Identify which cell holds the provided text, then report its [x, y] central coordinate. 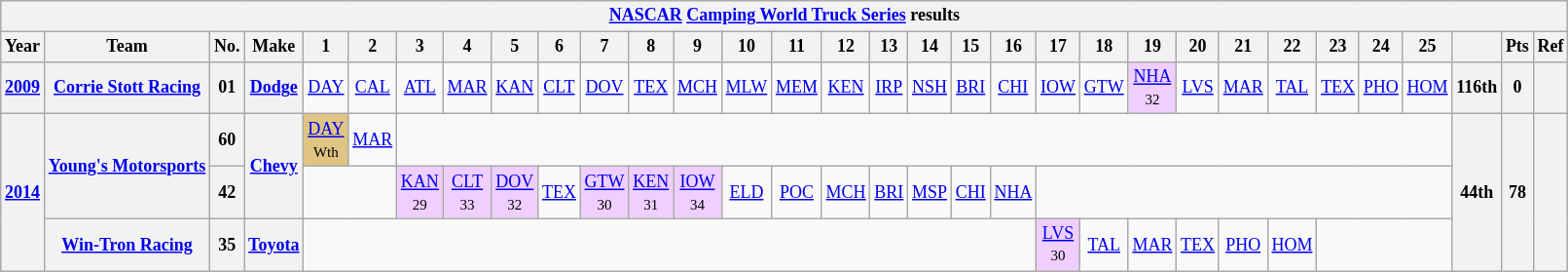
NSH [930, 88]
10 [746, 47]
KEN31 [651, 192]
LVS30 [1059, 245]
GTW [1104, 88]
13 [890, 47]
KEN [846, 88]
22 [1293, 47]
POC [797, 192]
Ref [1550, 47]
DOV32 [515, 192]
NHA [1013, 192]
17 [1059, 47]
60 [228, 140]
25 [1427, 47]
KAN29 [420, 192]
9 [698, 47]
1 [326, 47]
78 [1518, 193]
12 [846, 47]
18 [1104, 47]
ELD [746, 192]
Make [274, 47]
DAY [326, 88]
2014 [23, 193]
NHA32 [1152, 88]
IOW34 [698, 192]
DAYWth [326, 140]
IOW [1059, 88]
CLT [560, 88]
19 [1152, 47]
4 [467, 47]
LVS [1198, 88]
Team [127, 47]
Win-Tron Racing [127, 245]
6 [560, 47]
Pts [1518, 47]
CAL [373, 88]
0 [1518, 88]
01 [228, 88]
24 [1380, 47]
20 [1198, 47]
ATL [420, 88]
21 [1243, 47]
No. [228, 47]
KAN [515, 88]
NASCAR Camping World Truck Series results [784, 16]
Chevy [274, 166]
Young's Motorsports [127, 166]
8 [651, 47]
35 [228, 245]
3 [420, 47]
MEM [797, 88]
23 [1338, 47]
MLW [746, 88]
2009 [23, 88]
Corrie Stott Racing [127, 88]
Year [23, 47]
MSP [930, 192]
7 [604, 47]
CLT33 [467, 192]
42 [228, 192]
Toyota [274, 245]
15 [970, 47]
IRP [890, 88]
116th [1477, 88]
DOV [604, 88]
5 [515, 47]
44th [1477, 193]
11 [797, 47]
16 [1013, 47]
2 [373, 47]
GTW30 [604, 192]
14 [930, 47]
Dodge [274, 88]
